Pinpoint the cell where the given text exists, returning its [x, y] midpoint coordinate. 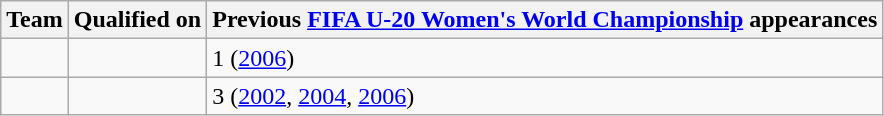
1 (2006) [545, 58]
Previous FIFA U-20 Women's World Championship appearances [545, 20]
3 (2002, 2004, 2006) [545, 96]
Team [35, 20]
Qualified on [137, 20]
